Extract the [x, y] coordinate from the center of the cell holding the provided text.  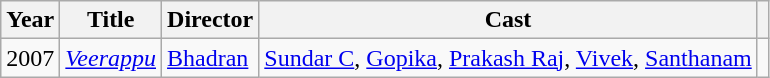
Veerappu [111, 58]
Title [111, 20]
Sundar C, Gopika, Prakash Raj, Vivek, Santhanam [508, 58]
Cast [508, 20]
Director [210, 20]
Bhadran [210, 58]
2007 [30, 58]
Year [30, 20]
